Locate the cell with the specified text and output its (x, y) center coordinate. 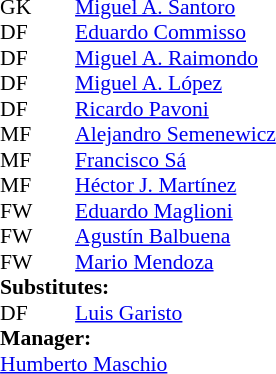
Luis Garisto (176, 313)
Agustín Balbuena (176, 237)
Héctor J. Martínez (176, 185)
Manager: (138, 339)
Ricardo Pavoni (176, 109)
Francisco Sá (176, 160)
Alejandro Semenewicz (176, 135)
Eduardo Maglioni (176, 211)
Eduardo Commisso (176, 33)
Mario Mendoza (176, 262)
Miguel A. Raimondo (176, 58)
Substitutes: (138, 287)
Miguel A. López (176, 83)
